Detect which cell encompasses the target text, then output its [x, y] center coordinate. 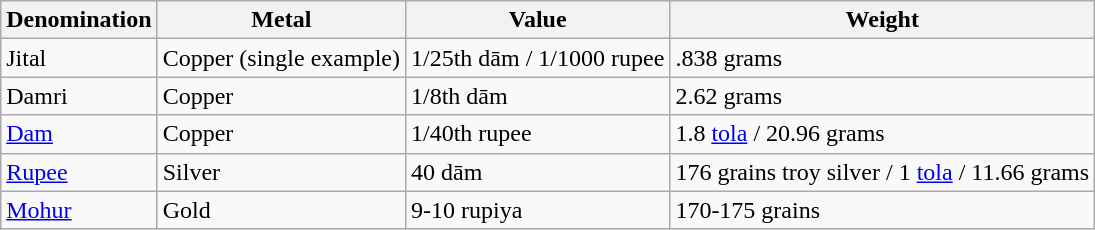
1/8th dām [537, 96]
Gold [281, 210]
Copper (single example) [281, 58]
170-175 grains [882, 210]
Silver [281, 172]
176 grains troy silver / 1 tola / 11.66 grams [882, 172]
40 dām [537, 172]
Mohur [79, 210]
Jital [79, 58]
Damri [79, 96]
.838 grams [882, 58]
2.62 grams [882, 96]
Metal [281, 20]
Weight [882, 20]
1/40th rupee [537, 134]
1/25th dām / 1/1000 rupee [537, 58]
1.8 tola / 20.96 grams [882, 134]
Denomination [79, 20]
Value [537, 20]
Rupee [79, 172]
Dam [79, 134]
9-10 rupiya [537, 210]
